Detect which cell encompasses the target text, then output its [X, Y] center coordinate. 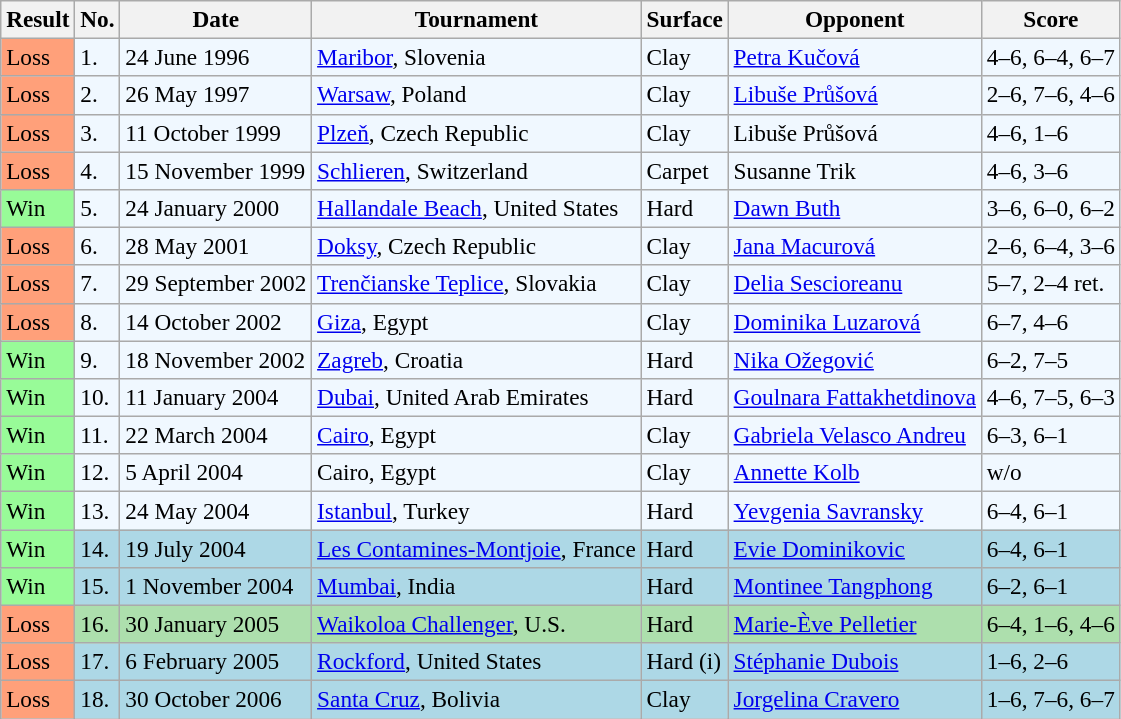
1 November 2004 [216, 586]
6–4, 1–6, 4–6 [1050, 624]
17. [98, 662]
Nika Ožegović [854, 359]
Delia Sescioreanu [854, 284]
15 November 1999 [216, 170]
Maribor, Slovenia [476, 57]
Surface [684, 19]
14. [98, 548]
2. [98, 95]
Giza, Egypt [476, 322]
Annette Kolb [854, 473]
Evie Dominikovic [854, 548]
6 February 2005 [216, 662]
28 May 2001 [216, 246]
30 January 2005 [216, 624]
18. [98, 699]
Montinee Tangphong [854, 586]
Tournament [476, 19]
Dominika Luzarová [854, 322]
18 November 2002 [216, 359]
No. [98, 19]
Opponent [854, 19]
Doksy, Czech Republic [476, 246]
Carpet [684, 170]
19 July 2004 [216, 548]
Schlieren, Switzerland [476, 170]
24 June 1996 [216, 57]
Petra Kučová [854, 57]
Result [38, 19]
Plzeň, Czech Republic [476, 133]
2–6, 6–4, 3–6 [1050, 246]
Susanne Trik [854, 170]
7. [98, 284]
4–6, 3–6 [1050, 170]
Dawn Buth [854, 208]
Stéphanie Dubois [854, 662]
Istanbul, Turkey [476, 510]
Date [216, 19]
5 April 2004 [216, 473]
Goulnara Fattakhetdinova [854, 397]
6–3, 6–1 [1050, 435]
6–7, 4–6 [1050, 322]
30 October 2006 [216, 699]
Santa Cruz, Bolivia [476, 699]
Marie-Ève Pelletier [854, 624]
Hallandale Beach, United States [476, 208]
Rockford, United States [476, 662]
Score [1050, 19]
14 October 2002 [216, 322]
24 January 2000 [216, 208]
2–6, 7–6, 4–6 [1050, 95]
Yevgenia Savransky [854, 510]
1. [98, 57]
w/o [1050, 473]
11 October 1999 [216, 133]
6–2, 6–1 [1050, 586]
Les Contamines-Montjoie, France [476, 548]
Gabriela Velasco Andreu [854, 435]
4. [98, 170]
8. [98, 322]
3. [98, 133]
Warsaw, Poland [476, 95]
4–6, 7–5, 6–3 [1050, 397]
16. [98, 624]
24 May 2004 [216, 510]
6. [98, 246]
13. [98, 510]
5–7, 2–4 ret. [1050, 284]
Hard (i) [684, 662]
29 September 2002 [216, 284]
15. [98, 586]
4–6, 6–4, 6–7 [1050, 57]
11 January 2004 [216, 397]
10. [98, 397]
11. [98, 435]
Dubai, United Arab Emirates [476, 397]
Mumbai, India [476, 586]
Zagreb, Croatia [476, 359]
26 May 1997 [216, 95]
5. [98, 208]
Trenčianske Teplice, Slovakia [476, 284]
1–6, 2–6 [1050, 662]
Jana Macurová [854, 246]
Jorgelina Cravero [854, 699]
12. [98, 473]
4–6, 1–6 [1050, 133]
1–6, 7–6, 6–7 [1050, 699]
22 March 2004 [216, 435]
9. [98, 359]
Waikoloa Challenger, U.S. [476, 624]
6–2, 7–5 [1050, 359]
3–6, 6–0, 6–2 [1050, 208]
